Scan for the cell matching the given text and deliver its (x, y) coordinate at center. 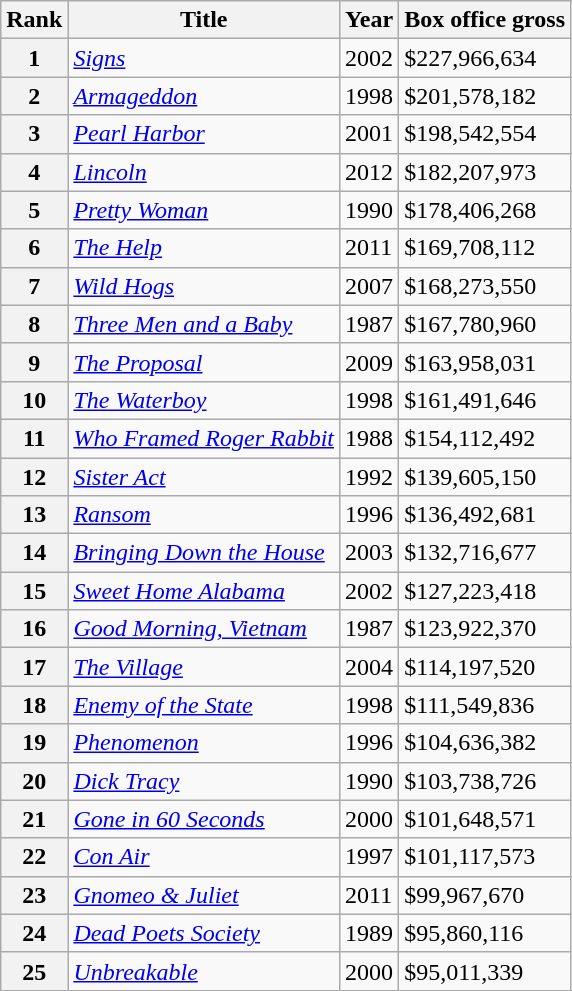
17 (34, 667)
$103,738,726 (485, 781)
15 (34, 591)
Gone in 60 Seconds (204, 819)
Sweet Home Alabama (204, 591)
Pearl Harbor (204, 134)
The Waterboy (204, 400)
$123,922,370 (485, 629)
$101,117,573 (485, 857)
18 (34, 705)
$201,578,182 (485, 96)
The Help (204, 248)
$136,492,681 (485, 515)
2004 (370, 667)
$132,716,677 (485, 553)
11 (34, 438)
$99,967,670 (485, 895)
Box office gross (485, 20)
1989 (370, 933)
14 (34, 553)
23 (34, 895)
$154,112,492 (485, 438)
$169,708,112 (485, 248)
20 (34, 781)
Good Morning, Vietnam (204, 629)
1 (34, 58)
Gnomeo & Juliet (204, 895)
$101,648,571 (485, 819)
$104,636,382 (485, 743)
$95,011,339 (485, 971)
Year (370, 20)
2009 (370, 362)
$227,966,634 (485, 58)
Ransom (204, 515)
$168,273,550 (485, 286)
$127,223,418 (485, 591)
19 (34, 743)
Rank (34, 20)
Phenomenon (204, 743)
7 (34, 286)
2001 (370, 134)
2 (34, 96)
8 (34, 324)
5 (34, 210)
21 (34, 819)
Bringing Down the House (204, 553)
The Proposal (204, 362)
$139,605,150 (485, 477)
Pretty Woman (204, 210)
$163,958,031 (485, 362)
13 (34, 515)
1997 (370, 857)
4 (34, 172)
Dead Poets Society (204, 933)
16 (34, 629)
2012 (370, 172)
Sister Act (204, 477)
Enemy of the State (204, 705)
Con Air (204, 857)
22 (34, 857)
10 (34, 400)
$111,549,836 (485, 705)
$182,207,973 (485, 172)
3 (34, 134)
24 (34, 933)
Dick Tracy (204, 781)
Three Men and a Baby (204, 324)
6 (34, 248)
2003 (370, 553)
$95,860,116 (485, 933)
Armageddon (204, 96)
$198,542,554 (485, 134)
9 (34, 362)
Signs (204, 58)
2007 (370, 286)
1992 (370, 477)
$178,406,268 (485, 210)
$161,491,646 (485, 400)
Lincoln (204, 172)
$114,197,520 (485, 667)
12 (34, 477)
Who Framed Roger Rabbit (204, 438)
Wild Hogs (204, 286)
$167,780,960 (485, 324)
1988 (370, 438)
25 (34, 971)
Unbreakable (204, 971)
The Village (204, 667)
Title (204, 20)
